Identify which cell holds the provided text, then report its (X, Y) central coordinate. 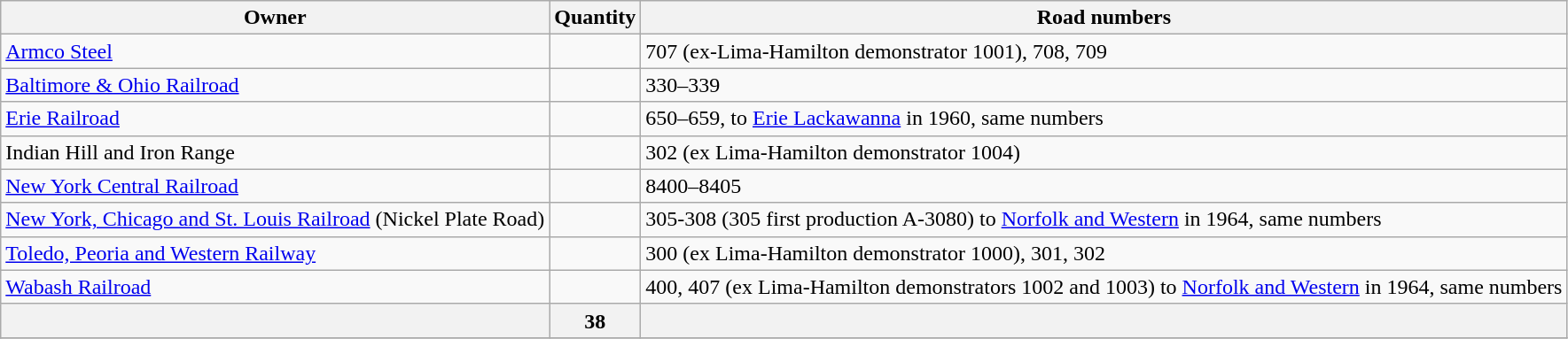
8400–8405 (1104, 186)
New York Central Railroad (275, 186)
302 (ex Lima-Hamilton demonstrator 1004) (1104, 152)
330–339 (1104, 85)
650–659, to Erie Lackawanna in 1960, same numbers (1104, 119)
305-308 (305 first production A-3080) to Norfolk and Western in 1964, same numbers (1104, 220)
707 (ex-Lima-Hamilton demonstrator 1001), 708, 709 (1104, 51)
Road numbers (1104, 18)
New York, Chicago and St. Louis Railroad (Nickel Plate Road) (275, 220)
Quantity (596, 18)
Indian Hill and Iron Range (275, 152)
Erie Railroad (275, 119)
38 (596, 320)
300 (ex Lima-Hamilton demonstrator 1000), 301, 302 (1104, 253)
400, 407 (ex Lima-Hamilton demonstrators 1002 and 1003) to Norfolk and Western in 1964, same numbers (1104, 287)
Owner (275, 18)
Armco Steel (275, 51)
Toledo, Peoria and Western Railway (275, 253)
Baltimore & Ohio Railroad (275, 85)
Wabash Railroad (275, 287)
